Return (X, Y) of the center of cell containing provided text 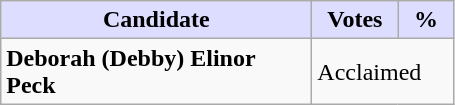
% (426, 20)
Deborah (Debby) Elinor Peck (156, 72)
Candidate (156, 20)
Votes (355, 20)
Acclaimed (383, 72)
